Determine the [x, y] coordinate at the center of the cell enclosing the given text.  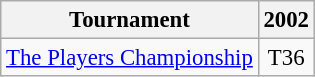
2002 [286, 20]
The Players Championship [130, 58]
Tournament [130, 20]
T36 [286, 58]
